Capture the cell that displays the provided text and extract its [X, Y] central coordinate. 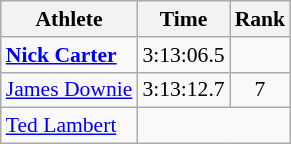
Time [183, 19]
Nick Carter [70, 55]
Ted Lambert [70, 126]
3:13:12.7 [183, 90]
3:13:06.5 [183, 55]
Rank [260, 19]
Athlete [70, 19]
7 [260, 90]
James Downie [70, 90]
